Return the [x, y] coordinate for the center point of the cell that contains the specified text.  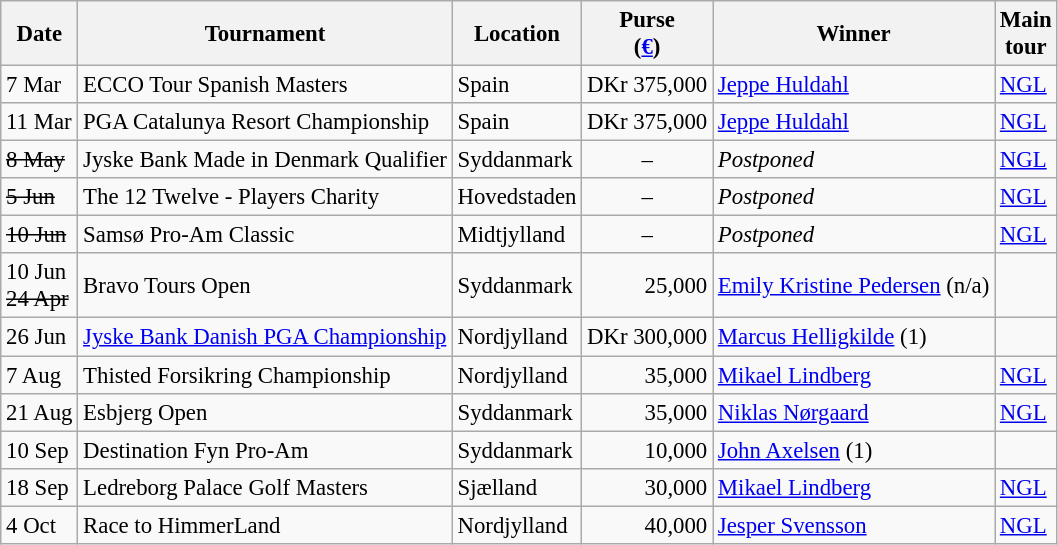
11 Mar [40, 122]
Esbjerg Open [265, 412]
Emily Kristine Pedersen (n/a) [854, 286]
Hovedstaden [517, 197]
Thisted Forsikring Championship [265, 375]
Ledreborg Palace Golf Masters [265, 487]
Sjælland [517, 487]
5 Jun [40, 197]
Destination Fyn Pro-Am [265, 450]
Date [40, 34]
4 Oct [40, 525]
30,000 [648, 487]
Race to HimmerLand [265, 525]
Tournament [265, 34]
10 Jun [40, 235]
7 Aug [40, 375]
Samsø Pro-Am Classic [265, 235]
10,000 [648, 450]
John Axelsen (1) [854, 450]
Jyske Bank Danish PGA Championship [265, 337]
10 Jun24 Apr [40, 286]
7 Mar [40, 85]
25,000 [648, 286]
PGA Catalunya Resort Championship [265, 122]
Purse(€) [648, 34]
Niklas Nørgaard [854, 412]
Jesper Svensson [854, 525]
Bravo Tours Open [265, 286]
21 Aug [40, 412]
Marcus Helligkilde (1) [854, 337]
The 12 Twelve - Players Charity [265, 197]
Midtjylland [517, 235]
8 May [40, 160]
18 Sep [40, 487]
Winner [854, 34]
ECCO Tour Spanish Masters [265, 85]
DKr 300,000 [648, 337]
26 Jun [40, 337]
Maintour [1026, 34]
40,000 [648, 525]
10 Sep [40, 450]
Jyske Bank Made in Denmark Qualifier [265, 160]
Location [517, 34]
